Pinpoint the cell where the given text exists, returning its (X, Y) midpoint coordinate. 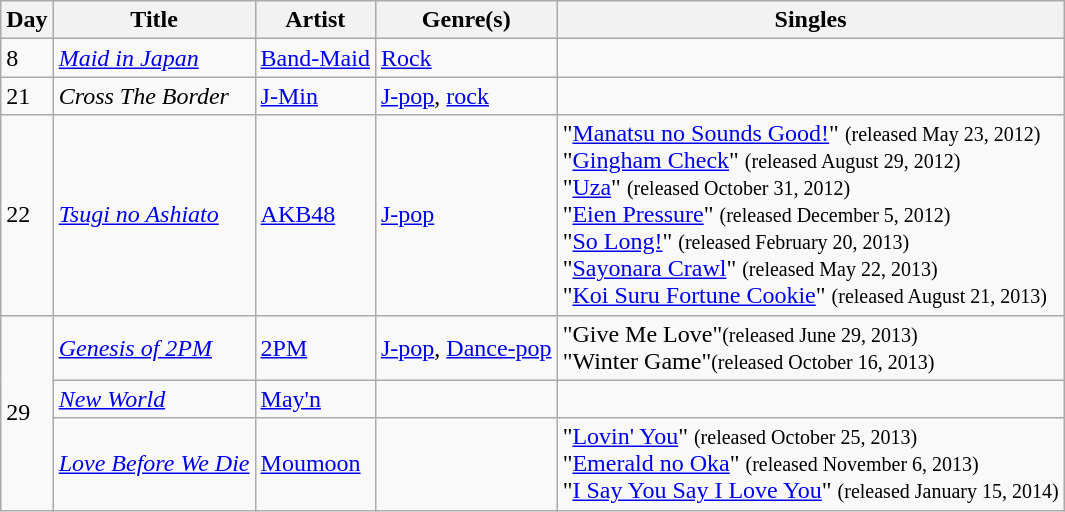
Genre(s) (466, 20)
Title (154, 20)
8 (27, 58)
J-pop (466, 215)
Tsugi no Ashiato (154, 215)
29 (27, 412)
May'n (315, 399)
Moumoon (315, 464)
Cross The Border (154, 96)
"Lovin' You" (released October 25, 2013)"Emerald no Oka" (released November 6, 2013)"I Say You Say I Love You" (released January 15, 2014) (810, 464)
Love Before We Die (154, 464)
J-pop, Dance-pop (466, 348)
Day (27, 20)
AKB48 (315, 215)
Band-Maid (315, 58)
Singles (810, 20)
"Give Me Love"(released June 29, 2013)"Winter Game"(released October 16, 2013) (810, 348)
Genesis of 2PM (154, 348)
Rock (466, 58)
21 (27, 96)
J-pop, rock (466, 96)
New World (154, 399)
2PM (315, 348)
22 (27, 215)
J-Min (315, 96)
Maid in Japan (154, 58)
Artist (315, 20)
